Scan for the cell matching the given text and deliver its [X, Y] coordinate at center. 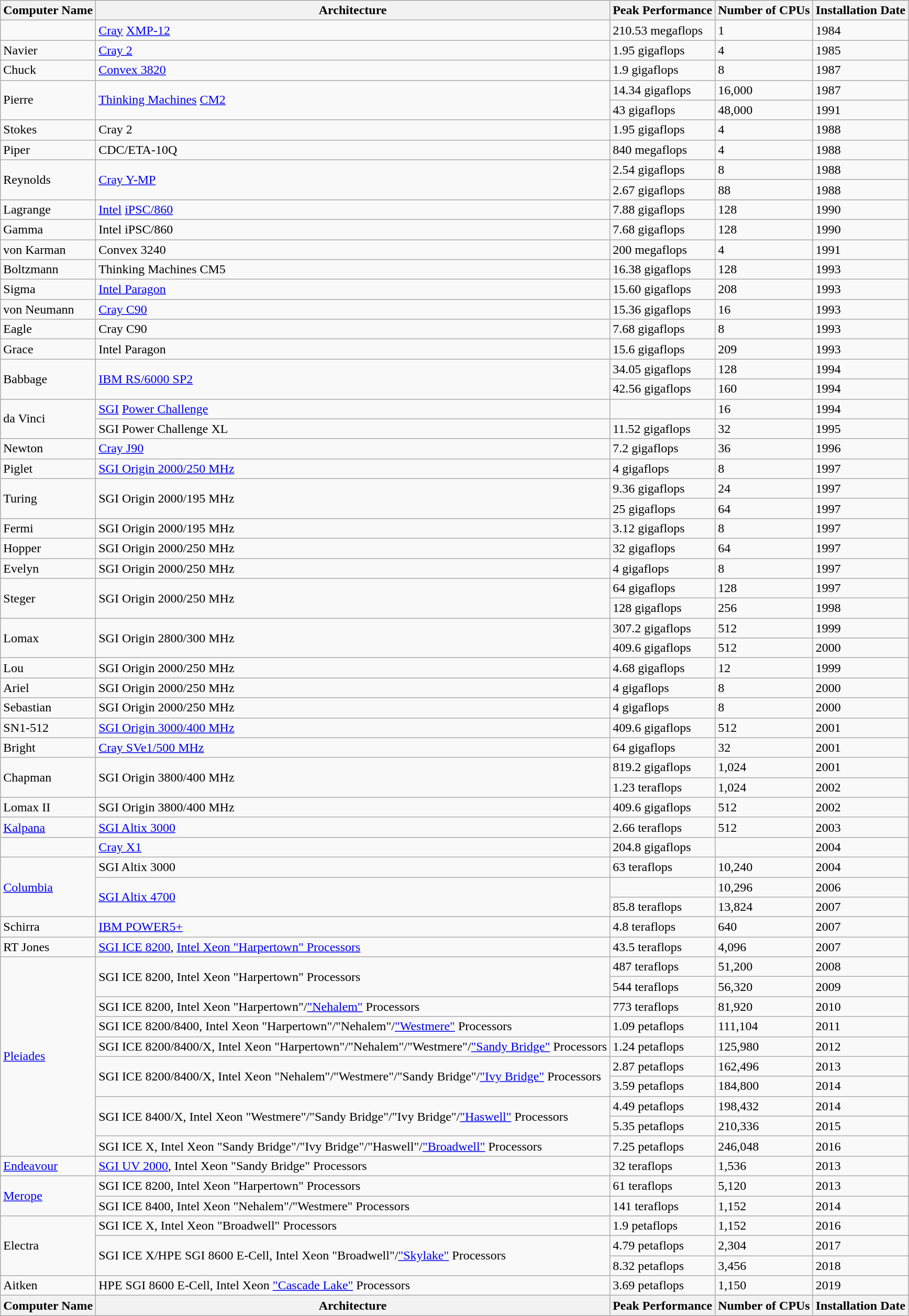
2.66 teraflops [663, 827]
1.9 petaflops [663, 1226]
SGI ICE 8200/8400/X, Intel Xeon "Harpertown"/"Nehalem"/"Westmere"/"Sandy Bridge" Processors [353, 1046]
Lou [48, 668]
IBM POWER5+ [353, 927]
Schirra [48, 927]
85.8 teraflops [663, 907]
7.2 gigaflops [663, 449]
32 teraflops [663, 1166]
SGI ICE X, Intel Xeon "Broadwell" Processors [353, 1226]
3.69 petaflops [663, 1286]
Stokes [48, 130]
Newton [48, 449]
81,920 [764, 1007]
Sigma [48, 289]
210,336 [764, 1126]
Navier [48, 50]
25 gigaflops [663, 508]
SGI ICE X/HPE SGI 8600 E-Cell, Intel Xeon "Broadwell"/"Skylake" Processors [353, 1256]
1.09 petaflops [663, 1027]
HPE SGI 8600 E-Cell, Intel Xeon "Cascade Lake" Processors [353, 1286]
SGI ICE X, Intel Xeon "Sandy Bridge"/"Ivy Bridge"/"Haswell"/"Broadwell" Processors [353, 1146]
51,200 [764, 967]
16.38 gigaflops [663, 270]
Eagle [48, 329]
2003 [860, 827]
10,240 [764, 867]
13,824 [764, 907]
Reynolds [48, 180]
200 megaflops [663, 250]
Lomax II [48, 807]
SN1-512 [48, 728]
2008 [860, 967]
88 [764, 189]
16,000 [764, 90]
2006 [860, 887]
2015 [860, 1126]
2017 [860, 1246]
640 [764, 927]
2009 [860, 987]
7.88 gigaflops [663, 209]
56,320 [764, 987]
1995 [860, 429]
Endeavour [48, 1166]
3.59 petaflops [663, 1086]
208 [764, 289]
4.8 teraflops [663, 927]
RT Jones [48, 947]
von Karman [48, 250]
Columbia [48, 887]
8.32 petaflops [663, 1266]
43.5 teraflops [663, 947]
2.67 gigaflops [663, 189]
111,104 [764, 1027]
48,000 [764, 110]
CDC/ETA-10Q [353, 150]
36 [764, 449]
162,496 [764, 1066]
SGI ICE 8200/8400/X, Intel Xeon "Nehalem"/"Westmere"/"Sandy Bridge"/"Ivy Bridge" Processors [353, 1076]
2019 [860, 1286]
125,980 [764, 1046]
Convex 3820 [353, 70]
Cray Y-MP [353, 180]
1998 [860, 608]
Fermi [48, 528]
141 teraflops [663, 1206]
34.05 gigaflops [663, 369]
7.25 petaflops [663, 1146]
1 [764, 30]
Turing [48, 498]
Pierre [48, 100]
184,800 [764, 1086]
SGI Power Challenge XL [353, 429]
307.2 gigaflops [663, 628]
SGI Altix 4700 [353, 897]
1.9 gigaflops [663, 70]
544 teraflops [663, 987]
4.79 petaflops [663, 1246]
3,456 [764, 1266]
Evelyn [48, 568]
160 [764, 389]
Thinking Machines CM5 [353, 270]
198,432 [764, 1106]
819.2 gigaflops [663, 767]
1985 [860, 50]
14.34 gigaflops [663, 90]
Lagrange [48, 209]
Ariel [48, 688]
1,150 [764, 1286]
5,120 [764, 1186]
SGI ICE 8400/X, Intel Xeon "Westmere"/"Sandy Bridge"/"Ivy Bridge"/"Haswell" Processors [353, 1116]
15.36 gigaflops [663, 309]
Babbage [48, 379]
773 teraflops [663, 1007]
SGI ICE 8200/8400, Intel Xeon "Harpertown"/"Nehalem"/"Westmere" Processors [353, 1027]
Electra [48, 1246]
246,048 [764, 1146]
1.24 petaflops [663, 1046]
12 [764, 668]
Cray J90 [353, 449]
Sebastian [48, 708]
4.49 petaflops [663, 1106]
da Vinci [48, 419]
Bright [48, 748]
4,096 [764, 947]
Piglet [48, 469]
SGI ICE 8200, Intel Xeon "Harpertown"/"Nehalem" Processors [353, 1007]
5.35 petaflops [663, 1126]
2011 [860, 1027]
Grace [48, 349]
204.8 gigaflops [663, 847]
SGI Power Challenge [353, 409]
9.36 gigaflops [663, 488]
1996 [860, 449]
Cray SVe1/500 MHz [353, 748]
Convex 3240 [353, 250]
SGI Origin 3000/400 MHz [353, 728]
61 teraflops [663, 1186]
209 [764, 349]
IBM RS/6000 SP2 [353, 379]
Gamma [48, 229]
Hopper [48, 548]
SGI ICE 8400, Intel Xeon "Nehalem"/"Westmere" Processors [353, 1206]
Chapman [48, 777]
43 gigaflops [663, 110]
487 teraflops [663, 967]
32 gigaflops [663, 548]
2,304 [764, 1246]
Thinking Machines CM2 [353, 100]
Lomax [48, 638]
840 megaflops [663, 150]
Piper [48, 150]
Aitken [48, 1286]
256 [764, 608]
11.52 gigaflops [663, 429]
Cray X1 [353, 847]
Cray XMP-12 [353, 30]
210.53 megaflops [663, 30]
Kalpana [48, 827]
Boltzmann [48, 270]
15.6 gigaflops [663, 349]
2.87 petaflops [663, 1066]
Merope [48, 1196]
4.68 gigaflops [663, 668]
2018 [860, 1266]
42.56 gigaflops [663, 389]
2012 [860, 1046]
SGI UV 2000, Intel Xeon "Sandy Bridge" Processors [353, 1166]
SGI Origin 2800/300 MHz [353, 638]
15.60 gigaflops [663, 289]
3.12 gigaflops [663, 528]
1,536 [764, 1166]
24 [764, 488]
2010 [860, 1007]
128 gigaflops [663, 608]
1.23 teraflops [663, 787]
63 teraflops [663, 867]
von Neumann [48, 309]
Steger [48, 598]
Pleiades [48, 1056]
Chuck [48, 70]
10,296 [764, 887]
1984 [860, 30]
2.54 gigaflops [663, 170]
